Capture the cell that displays the provided text and extract its [x, y] central coordinate. 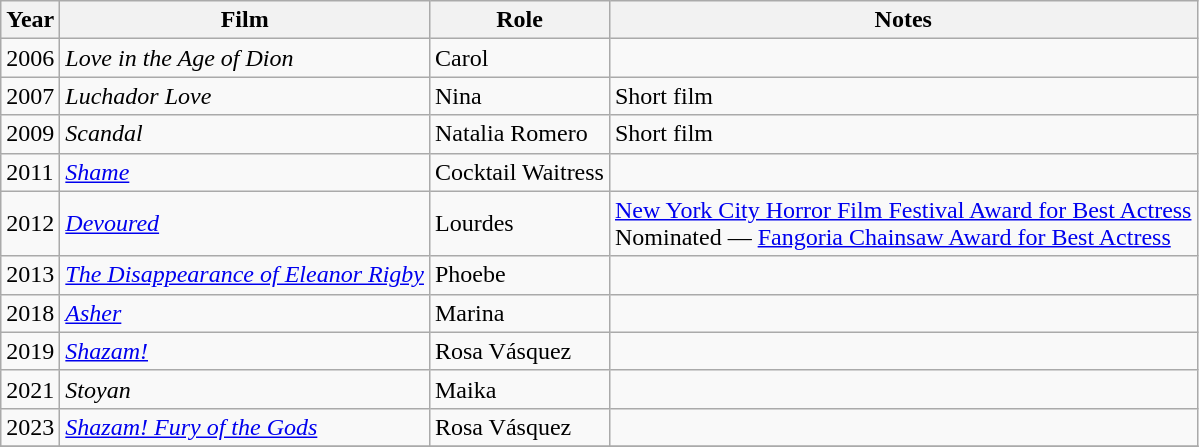
2011 [30, 172]
2009 [30, 134]
Marina [519, 313]
Phoebe [519, 275]
Luchador Love [245, 96]
Natalia Romero [519, 134]
Cocktail Waitress [519, 172]
2021 [30, 389]
2023 [30, 427]
Year [30, 20]
2013 [30, 275]
Asher [245, 313]
2006 [30, 58]
Love in the Age of Dion [245, 58]
The Disappearance of Eleanor Rigby [245, 275]
Shame [245, 172]
Nina [519, 96]
2019 [30, 351]
Stoyan [245, 389]
Devoured [245, 224]
2018 [30, 313]
Shazam! Fury of the Gods [245, 427]
Role [519, 20]
2012 [30, 224]
Film [245, 20]
2007 [30, 96]
Shazam! [245, 351]
Notes [903, 20]
New York City Horror Film Festival Award for Best ActressNominated — Fangoria Chainsaw Award for Best Actress [903, 224]
Maika [519, 389]
Scandal [245, 134]
Lourdes [519, 224]
Carol [519, 58]
